Find where the given text appears and provide that cell's center as (X, Y) coordinate. 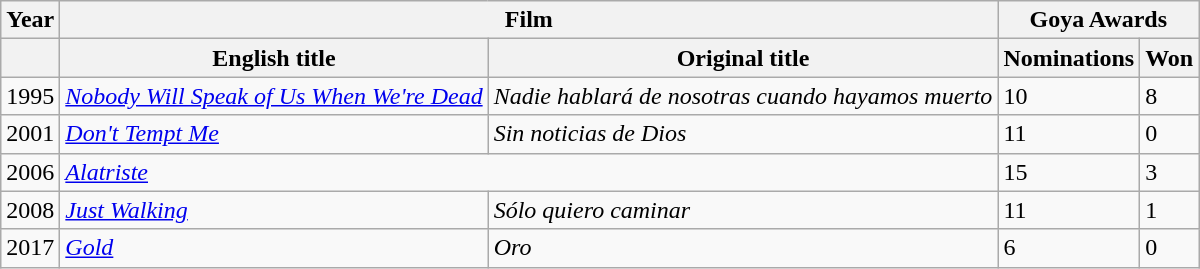
2017 (30, 248)
2008 (30, 210)
2001 (30, 134)
Original title (743, 58)
3 (1170, 172)
Nadie hablará de nosotras cuando hayamos muerto (743, 96)
15 (1069, 172)
Nobody Will Speak of Us When We're Dead (274, 96)
Sólo quiero caminar (743, 210)
English title (274, 58)
2006 (30, 172)
Gold (274, 248)
Film (529, 20)
Alatriste (529, 172)
Nominations (1069, 58)
Won (1170, 58)
Just Walking (274, 210)
Oro (743, 248)
Year (30, 20)
1995 (30, 96)
10 (1069, 96)
Sin noticias de Dios (743, 134)
1 (1170, 210)
Goya Awards (1098, 20)
6 (1069, 248)
Don't Tempt Me (274, 134)
8 (1170, 96)
